Output the [X, Y] coordinate of the center of the cell containing the given text.  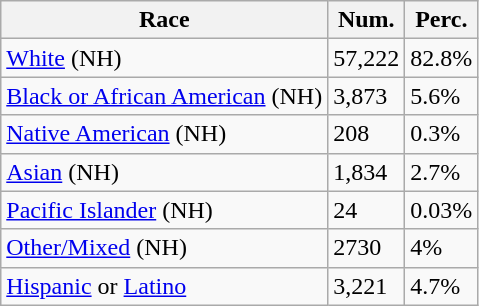
Perc. [442, 20]
White (NH) [164, 58]
2730 [366, 248]
208 [366, 134]
Hispanic or Latino [164, 286]
Native American (NH) [164, 134]
2.7% [442, 172]
Pacific Islander (NH) [164, 210]
5.6% [442, 96]
0.3% [442, 134]
Num. [366, 20]
Race [164, 20]
4% [442, 248]
57,222 [366, 58]
Black or African American (NH) [164, 96]
3,873 [366, 96]
Asian (NH) [164, 172]
4.7% [442, 286]
3,221 [366, 286]
Other/Mixed (NH) [164, 248]
82.8% [442, 58]
24 [366, 210]
0.03% [442, 210]
1,834 [366, 172]
